Return the [x, y] coordinate for the center point of the cell that contains the specified text.  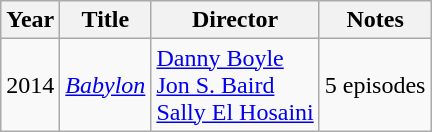
Title [106, 20]
Danny BoyleJon S. BairdSally El Hosaini [235, 85]
5 episodes [375, 85]
Year [30, 20]
2014 [30, 85]
Director [235, 20]
Babylon [106, 85]
Notes [375, 20]
